Locate the cell with the specified text and output its [x, y] center coordinate. 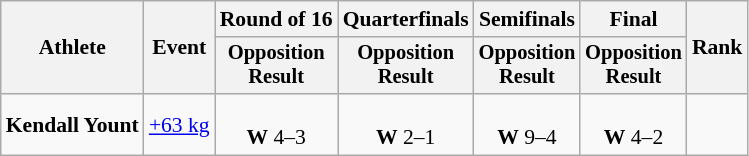
+63 kg [180, 124]
Final [634, 19]
W 2–1 [406, 124]
W 4–3 [276, 124]
Athlete [72, 48]
W 4–2 [634, 124]
Rank [718, 48]
Kendall Yount [72, 124]
Quarterfinals [406, 19]
Semifinals [528, 19]
Round of 16 [276, 19]
Event [180, 48]
W 9–4 [528, 124]
